Search for the cell housing the specified text and yield its [X, Y] center coordinate. 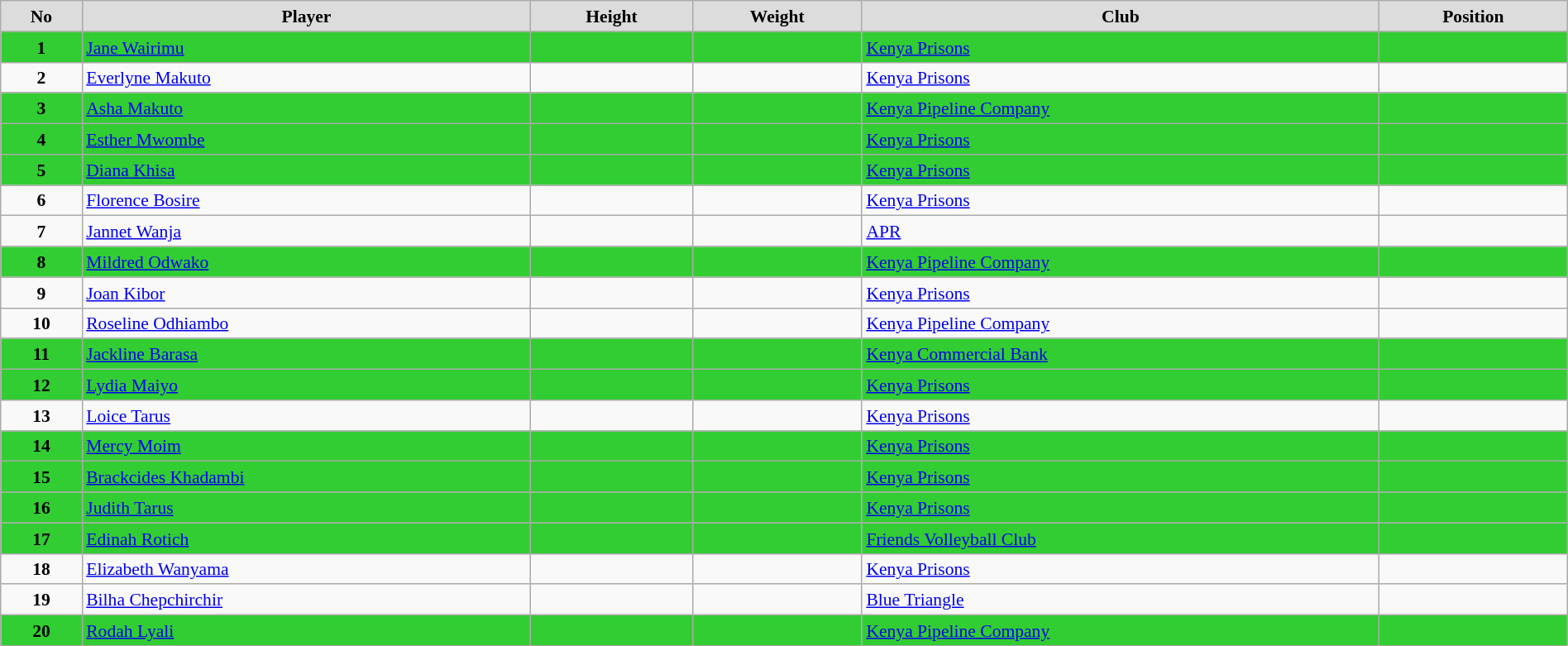
Position [1473, 17]
Club [1120, 17]
17 [41, 538]
APR [1120, 232]
3 [41, 108]
Everlyne Makuto [306, 78]
5 [41, 169]
Joan Kibor [306, 293]
Mildred Odwako [306, 261]
9 [41, 293]
8 [41, 261]
16 [41, 508]
No [41, 17]
Rodah Lyali [306, 630]
1 [41, 46]
20 [41, 630]
Florence Bosire [306, 200]
18 [41, 569]
11 [41, 354]
10 [41, 323]
Judith Tarus [306, 508]
Elizabeth Wanyama [306, 569]
Diana Khisa [306, 169]
15 [41, 476]
Height [612, 17]
Esther Mwombe [306, 139]
Mercy Moim [306, 445]
Edinah Rotich [306, 538]
13 [41, 415]
Jannet Wanja [306, 232]
2 [41, 78]
Jane Wairimu [306, 46]
Weight [777, 17]
Loice Tarus [306, 415]
Kenya Commercial Bank [1120, 354]
Jackline Barasa [306, 354]
Player [306, 17]
4 [41, 139]
Friends Volleyball Club [1120, 538]
Lydia Maiyo [306, 384]
7 [41, 232]
14 [41, 445]
6 [41, 200]
Asha Makuto [306, 108]
Roseline Odhiambo [306, 323]
Blue Triangle [1120, 599]
19 [41, 599]
Bilha Chepchirchir [306, 599]
Brackcides Khadambi [306, 476]
12 [41, 384]
